Identify which cell holds the provided text, then report its (X, Y) central coordinate. 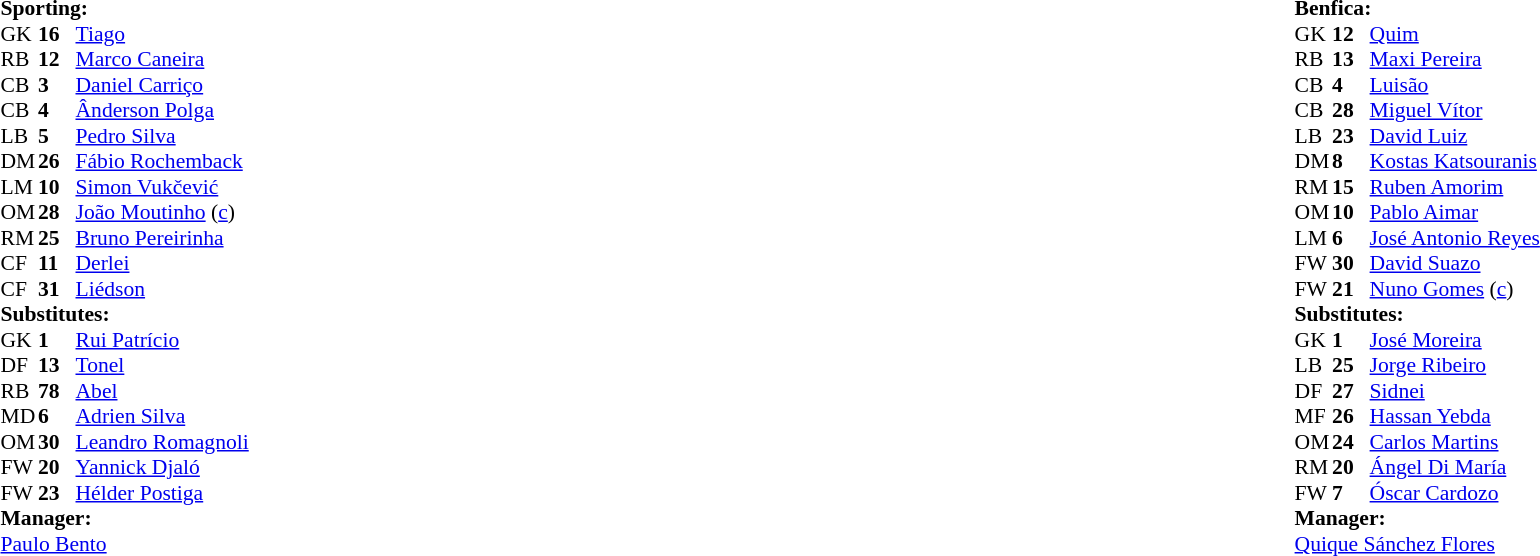
5 (57, 136)
Hélder Postiga (162, 493)
Liédson (162, 289)
Maxi Pereira (1455, 59)
16 (57, 34)
David Luiz (1455, 136)
Ruben Amorim (1455, 187)
Pedro Silva (162, 136)
Nuno Gomes (c) (1455, 289)
Daniel Carriço (162, 85)
11 (57, 263)
Carlos Martins (1455, 442)
Jorge Ribeiro (1455, 365)
MD (19, 417)
Adrien Silva (162, 417)
31 (57, 289)
Yannick Djaló (162, 467)
21 (1351, 289)
Quim (1455, 34)
Leandro Romagnoli (162, 442)
Miguel Vítor (1455, 111)
José Moreira (1455, 340)
78 (57, 391)
Bruno Pereirinha (162, 238)
7 (1351, 493)
Luisão (1455, 85)
Fábio Rochemback (162, 161)
MF (1314, 417)
Ángel Di María (1455, 467)
Simon Vukčević (162, 187)
João Moutinho (c) (162, 213)
15 (1351, 187)
Rui Patrício (162, 340)
Hassan Yebda (1455, 417)
Kostas Katsouranis (1455, 161)
Tiago (162, 34)
Marco Caneira (162, 59)
Derlei (162, 263)
Pablo Aimar (1455, 213)
27 (1351, 391)
José Antonio Reyes (1455, 238)
Ânderson Polga (162, 111)
8 (1351, 161)
Abel (162, 391)
24 (1351, 442)
Óscar Cardozo (1455, 493)
Tonel (162, 365)
Sidnei (1455, 391)
3 (57, 85)
David Suazo (1455, 263)
